Scan for the cell matching the given text and deliver its (X, Y) coordinate at center. 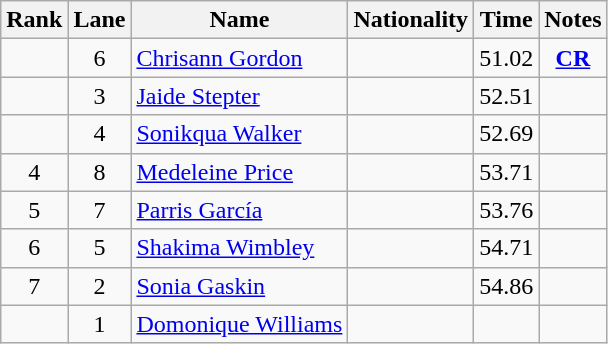
52.51 (506, 96)
Notes (573, 20)
Shakima Wimbley (240, 248)
51.02 (506, 58)
Rank (34, 20)
8 (100, 172)
Chrisann Gordon (240, 58)
Lane (100, 20)
Parris García (240, 210)
54.71 (506, 248)
52.69 (506, 134)
54.86 (506, 286)
Medeleine Price (240, 172)
53.76 (506, 210)
Jaide Stepter (240, 96)
1 (100, 324)
53.71 (506, 172)
3 (100, 96)
Time (506, 20)
Nationality (411, 20)
Sonikqua Walker (240, 134)
Name (240, 20)
Sonia Gaskin (240, 286)
Domonique Williams (240, 324)
CR (573, 58)
2 (100, 286)
